Identify which cell holds the provided text, then report its [X, Y] central coordinate. 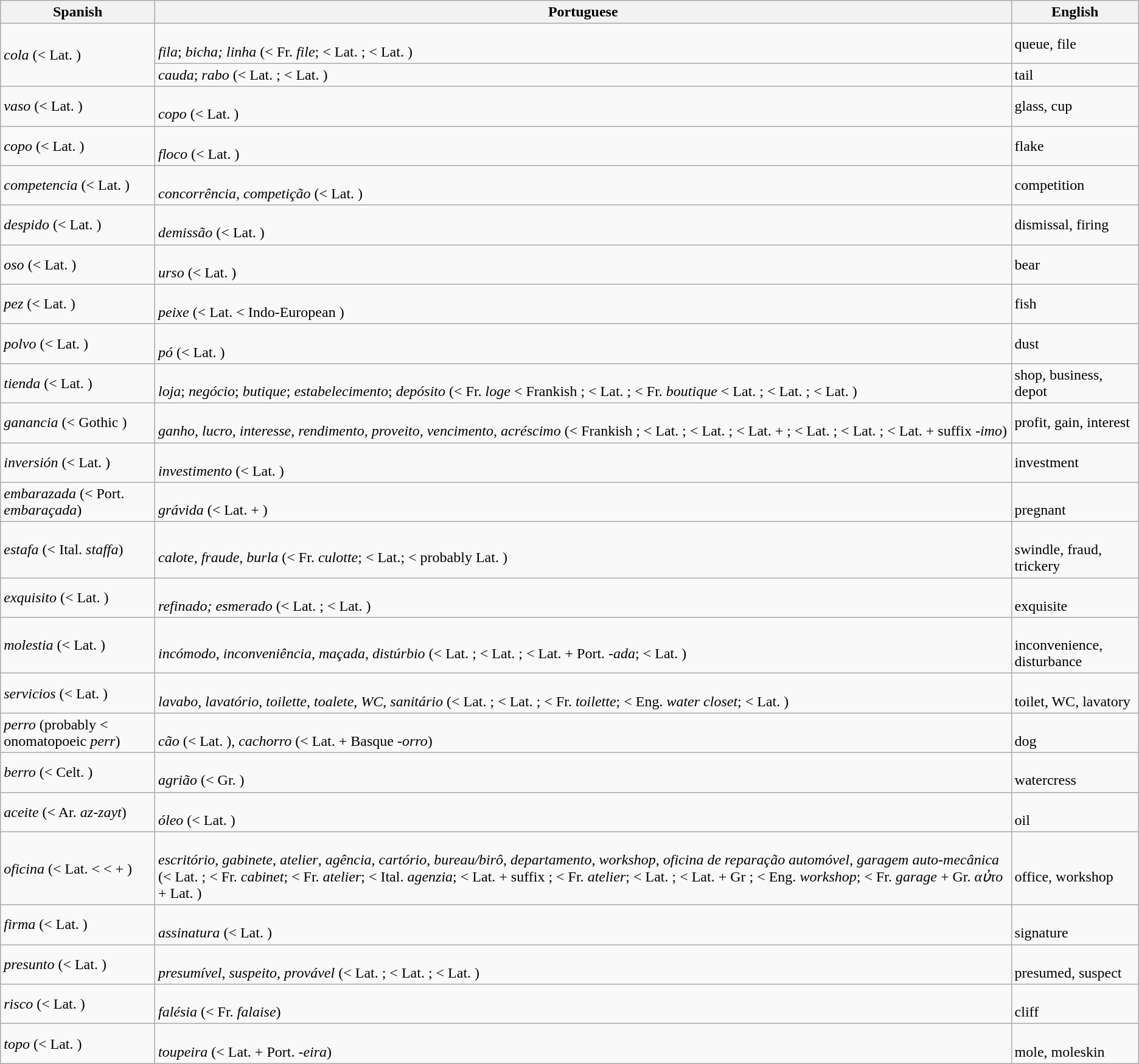
investment [1075, 462]
presumível, suspeito, provável (< Lat. ; < Lat. ; < Lat. ) [583, 965]
presumed, suspect [1075, 965]
English [1075, 12]
swindle, fraud, trickery [1075, 550]
inversión (< Lat. ) [78, 462]
cola (< Lat. ) [78, 55]
incómodo, inconveniência, maçada, distúrbio (< Lat. ; < Lat. ; < Lat. + Port. -ada; < Lat. ) [583, 645]
profit, gain, interest [1075, 422]
dismissal, firing [1075, 225]
berro (< Celt. ) [78, 773]
grávida (< Lat. + ) [583, 502]
glass, cup [1075, 106]
inconvenience, disturbance [1075, 645]
office, workshop [1075, 869]
urso (< Lat. ) [583, 264]
cauda; rabo (< Lat. ; < Lat. ) [583, 75]
despido (< Lat. ) [78, 225]
óleo (< Lat. ) [583, 812]
toilet, WC, lavatory [1075, 694]
assinatura (< Lat. ) [583, 925]
agrião (< Gr. ) [583, 773]
shop, business, depot [1075, 383]
exquisite [1075, 597]
presunto (< Lat. ) [78, 965]
signature [1075, 925]
ganancia (< Gothic ) [78, 422]
fish [1075, 304]
queue, file [1075, 44]
fila; bicha; linha (< Fr. file; < Lat. ; < Lat. ) [583, 44]
embarazada (< Port. embaraçada) [78, 502]
pó (< Lat. ) [583, 343]
aceite (< Ar. az-zayt) [78, 812]
mole, moleskin [1075, 1044]
oil [1075, 812]
refinado; esmerado (< Lat. ; < Lat. ) [583, 597]
concorrência, competição (< Lat. ) [583, 185]
lavabo, lavatório, toilette, toalete, WC, sanitário (< Lat. ; < Lat. ; < Fr. toilette; < Eng. water closet; < Lat. ) [583, 694]
bear [1075, 264]
calote, fraude, burla (< Fr. culotte; < Lat.; < probably Lat. ) [583, 550]
cão (< Lat. ), cachorro (< Lat. + Basque -orro) [583, 732]
tail [1075, 75]
dust [1075, 343]
molestia (< Lat. ) [78, 645]
loja; negócio; butique; estabelecimento; depósito (< Fr. loge < Frankish ; < Lat. ; < Fr. boutique < Lat. ; < Lat. ; < Lat. ) [583, 383]
toupeira (< Lat. + Port. -eira) [583, 1044]
estafa (< Ital. staffa) [78, 550]
demissão (< Lat. ) [583, 225]
oso (< Lat. ) [78, 264]
falésia (< Fr. falaise) [583, 1004]
polvo (< Lat. ) [78, 343]
peixe (< Lat. < Indo-European ) [583, 304]
floco (< Lat. ) [583, 146]
servicios (< Lat. ) [78, 694]
exquisito (< Lat. ) [78, 597]
Portuguese [583, 12]
perro (probably < onomatopoeic perr) [78, 732]
competition [1075, 185]
flake [1075, 146]
topo (< Lat. ) [78, 1044]
pez (< Lat. ) [78, 304]
watercress [1075, 773]
dog [1075, 732]
Spanish [78, 12]
firma (< Lat. ) [78, 925]
pregnant [1075, 502]
risco (< Lat. ) [78, 1004]
oficina (< Lat. < < + ) [78, 869]
tienda (< Lat. ) [78, 383]
cliff [1075, 1004]
competencia (< Lat. ) [78, 185]
vaso (< Lat. ) [78, 106]
investimento (< Lat. ) [583, 462]
